Return the [X, Y] coordinate for the center point of the cell that contains the specified text.  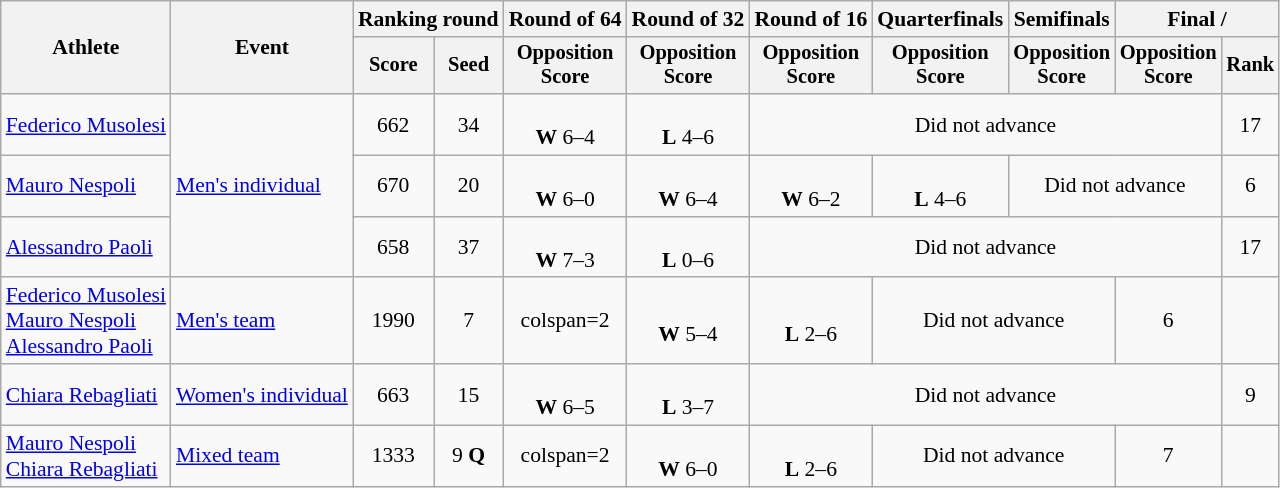
Mauro NespoliChiara Rebagliati [86, 456]
Men's team [262, 322]
W 5–4 [688, 322]
Round of 32 [688, 19]
663 [394, 394]
W 6–2 [810, 186]
Federico Musolesi [86, 124]
9 [1251, 394]
L 3–7 [688, 394]
658 [394, 248]
Score [394, 66]
9 Q [469, 456]
Mixed team [262, 456]
Seed [469, 66]
37 [469, 248]
1990 [394, 322]
Final / [1197, 19]
Chiara Rebagliati [86, 394]
20 [469, 186]
15 [469, 394]
Rank [1251, 66]
Alessandro Paoli [86, 248]
Semifinals [1062, 19]
Round of 64 [566, 19]
670 [394, 186]
Athlete [86, 48]
Event [262, 48]
Federico MusolesiMauro NespoliAlessandro Paoli [86, 322]
34 [469, 124]
1333 [394, 456]
W 6–5 [566, 394]
Round of 16 [810, 19]
Men's individual [262, 186]
Quarterfinals [940, 19]
W 7–3 [566, 248]
Ranking round [428, 19]
Mauro Nespoli [86, 186]
L 0–6 [688, 248]
Women's individual [262, 394]
662 [394, 124]
